Provide the (x, y) coordinate of the cell's center where the given text is located.  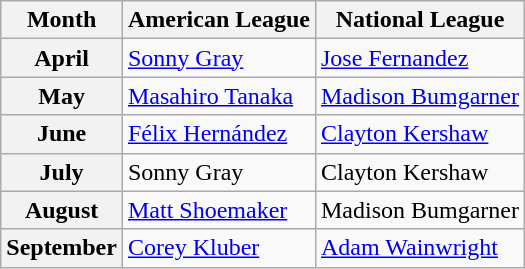
August (62, 210)
July (62, 172)
Month (62, 20)
Jose Fernandez (420, 58)
National League (420, 20)
May (62, 96)
Masahiro Tanaka (218, 96)
September (62, 248)
April (62, 58)
June (62, 134)
Adam Wainwright (420, 248)
Matt Shoemaker (218, 210)
Corey Kluber (218, 248)
American League (218, 20)
Félix Hernández (218, 134)
